Return the [X, Y] coordinate for the center point of the cell that contains the specified text.  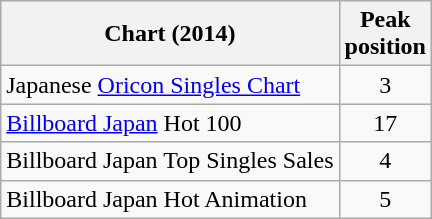
17 [385, 123]
5 [385, 199]
4 [385, 161]
Billboard Japan Hot 100 [170, 123]
Billboard Japan Top Singles Sales [170, 161]
Japanese Oricon Singles Chart [170, 85]
3 [385, 85]
Billboard Japan Hot Animation [170, 199]
Chart (2014) [170, 34]
Peakposition [385, 34]
